Identify which cell holds the provided text, then report its (x, y) central coordinate. 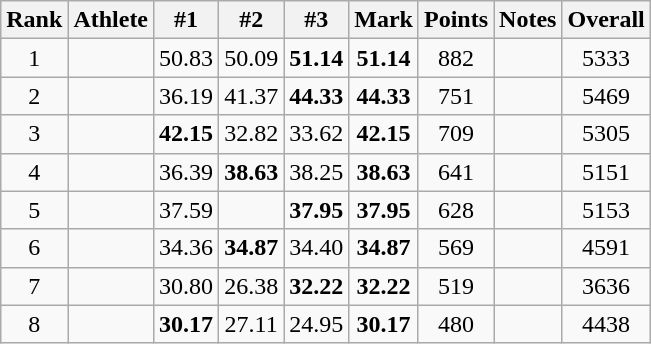
5333 (606, 58)
519 (456, 286)
Points (456, 20)
3636 (606, 286)
2 (34, 96)
6 (34, 248)
1 (34, 58)
#3 (316, 20)
41.37 (252, 96)
5469 (606, 96)
36.39 (186, 172)
751 (456, 96)
37.59 (186, 210)
882 (456, 58)
26.38 (252, 286)
#2 (252, 20)
30.80 (186, 286)
27.11 (252, 324)
709 (456, 134)
Rank (34, 20)
32.82 (252, 134)
38.25 (316, 172)
5151 (606, 172)
641 (456, 172)
Athlete (111, 20)
33.62 (316, 134)
480 (456, 324)
4591 (606, 248)
50.83 (186, 58)
#1 (186, 20)
3 (34, 134)
Notes (528, 20)
628 (456, 210)
5 (34, 210)
24.95 (316, 324)
5153 (606, 210)
4 (34, 172)
34.40 (316, 248)
7 (34, 286)
4438 (606, 324)
50.09 (252, 58)
569 (456, 248)
Mark (384, 20)
34.36 (186, 248)
5305 (606, 134)
Overall (606, 20)
8 (34, 324)
36.19 (186, 96)
